From the cell containing the given text, extract its center point as (X, Y) coordinate. 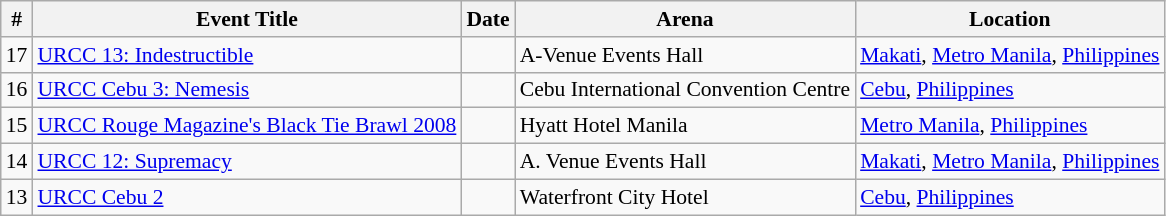
URCC 13: Indestructible (246, 55)
16 (17, 90)
URCC Rouge Magazine's Black Tie Brawl 2008 (246, 126)
Hyatt Hotel Manila (685, 126)
17 (17, 55)
URCC Cebu 3: Nemesis (246, 90)
URCC 12: Supremacy (246, 162)
A. Venue Events Hall (685, 162)
14 (17, 162)
Event Title (246, 19)
Metro Manila, Philippines (1010, 126)
13 (17, 197)
URCC Cebu 2 (246, 197)
Waterfront City Hotel (685, 197)
Date (488, 19)
Location (1010, 19)
Cebu International Convention Centre (685, 90)
15 (17, 126)
Arena (685, 19)
A-Venue Events Hall (685, 55)
# (17, 19)
